Detect which cell encompasses the target text, then output its (X, Y) center coordinate. 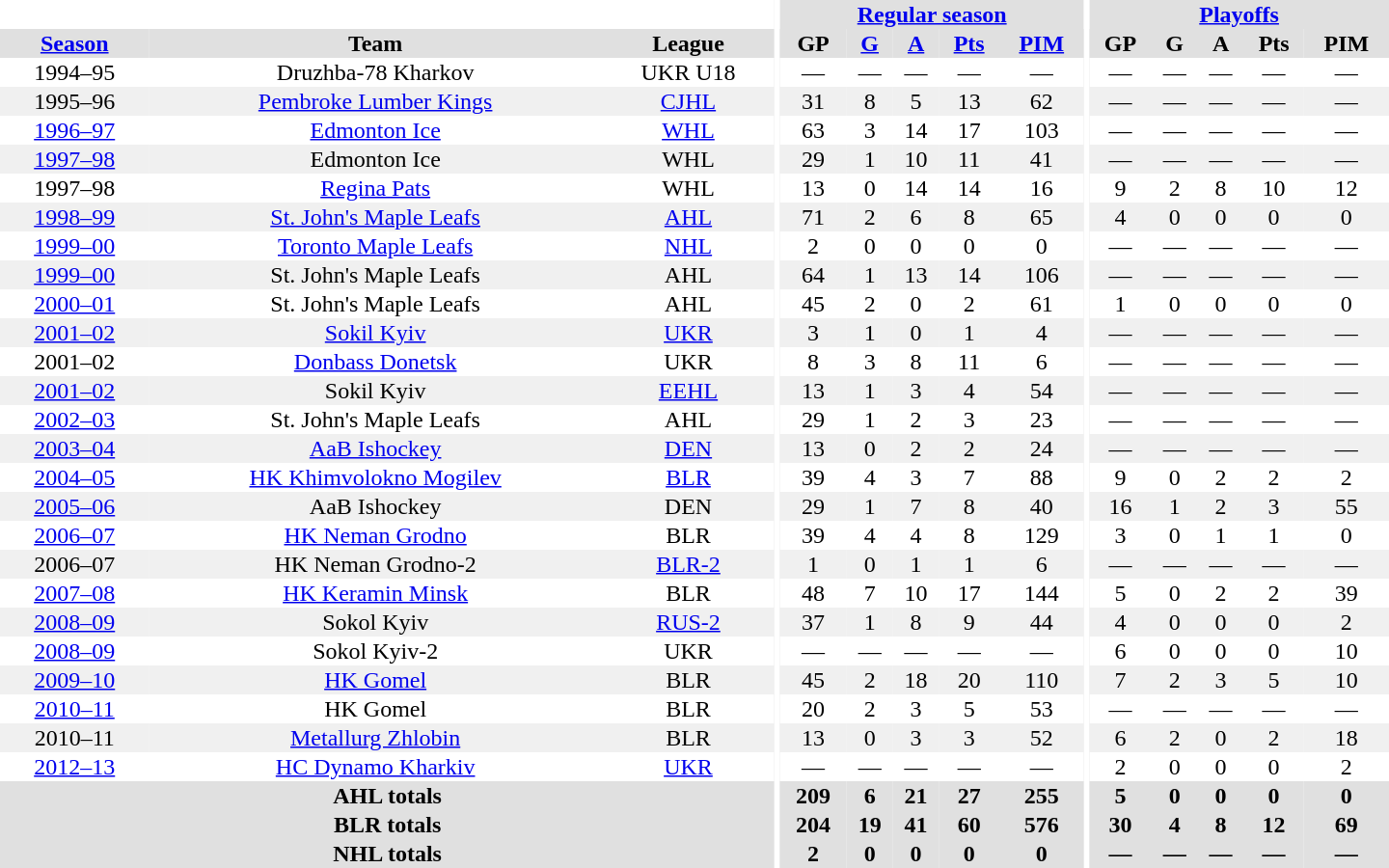
55 (1347, 506)
71 (812, 217)
27 (969, 796)
AHL totals (388, 796)
2009–10 (74, 680)
Sokol Kyiv (374, 622)
30 (1120, 825)
Toronto Maple Leafs (374, 246)
2007–08 (74, 593)
21 (916, 796)
HK Neman Grodno-2 (374, 564)
40 (1042, 506)
HK Neman Grodno (374, 535)
106 (1042, 275)
19 (870, 825)
Regular season (932, 14)
BLR-2 (689, 564)
RUS-2 (689, 622)
2002–03 (74, 420)
54 (1042, 391)
2003–04 (74, 448)
37 (812, 622)
88 (1042, 477)
24 (1042, 448)
60 (969, 825)
209 (812, 796)
69 (1347, 825)
EEHL (689, 391)
1998–99 (74, 217)
52 (1042, 738)
2000–01 (74, 304)
Donbass Donetsk (374, 362)
53 (1042, 709)
Team (374, 43)
HK Khimvolokno Mogilev (374, 477)
Regina Pats (374, 188)
CJHL (689, 101)
255 (1042, 796)
63 (812, 130)
23 (1042, 420)
64 (812, 275)
Sokol Kyiv-2 (374, 651)
204 (812, 825)
576 (1042, 825)
Season (74, 43)
HC Dynamo Kharkiv (374, 767)
Playoffs (1239, 14)
65 (1042, 217)
103 (1042, 130)
110 (1042, 680)
Druzhba-78 Kharkov (374, 72)
1994–95 (74, 72)
48 (812, 593)
Metallurg Zhlobin (374, 738)
31 (812, 101)
League (689, 43)
44 (1042, 622)
1996–97 (74, 130)
144 (1042, 593)
Pembroke Lumber Kings (374, 101)
2004–05 (74, 477)
129 (1042, 535)
2005–06 (74, 506)
BLR totals (388, 825)
UKR U18 (689, 72)
NHL (689, 246)
61 (1042, 304)
1995–96 (74, 101)
HK Keramin Minsk (374, 593)
NHL totals (388, 854)
62 (1042, 101)
2012–13 (74, 767)
